Find where the given text appears and provide that cell's center as [x, y] coordinate. 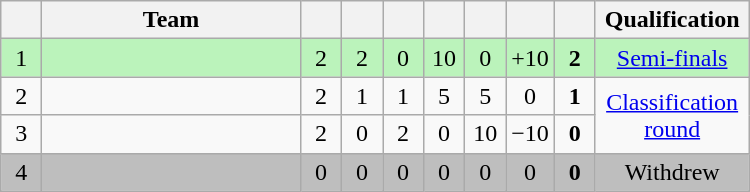
+10 [530, 58]
Withdrew [672, 172]
Classification round [672, 115]
4 [22, 172]
3 [22, 134]
Team [172, 20]
−10 [530, 134]
Semi-finals [672, 58]
Qualification [672, 20]
